Capture the cell that displays the provided text and extract its (x, y) central coordinate. 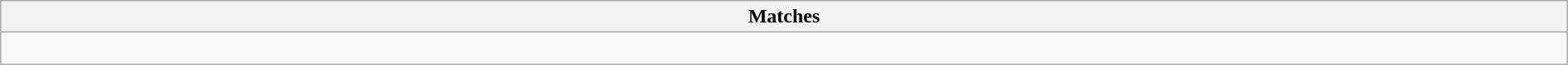
Matches (784, 17)
